Search for the cell housing the specified text and yield its [x, y] center coordinate. 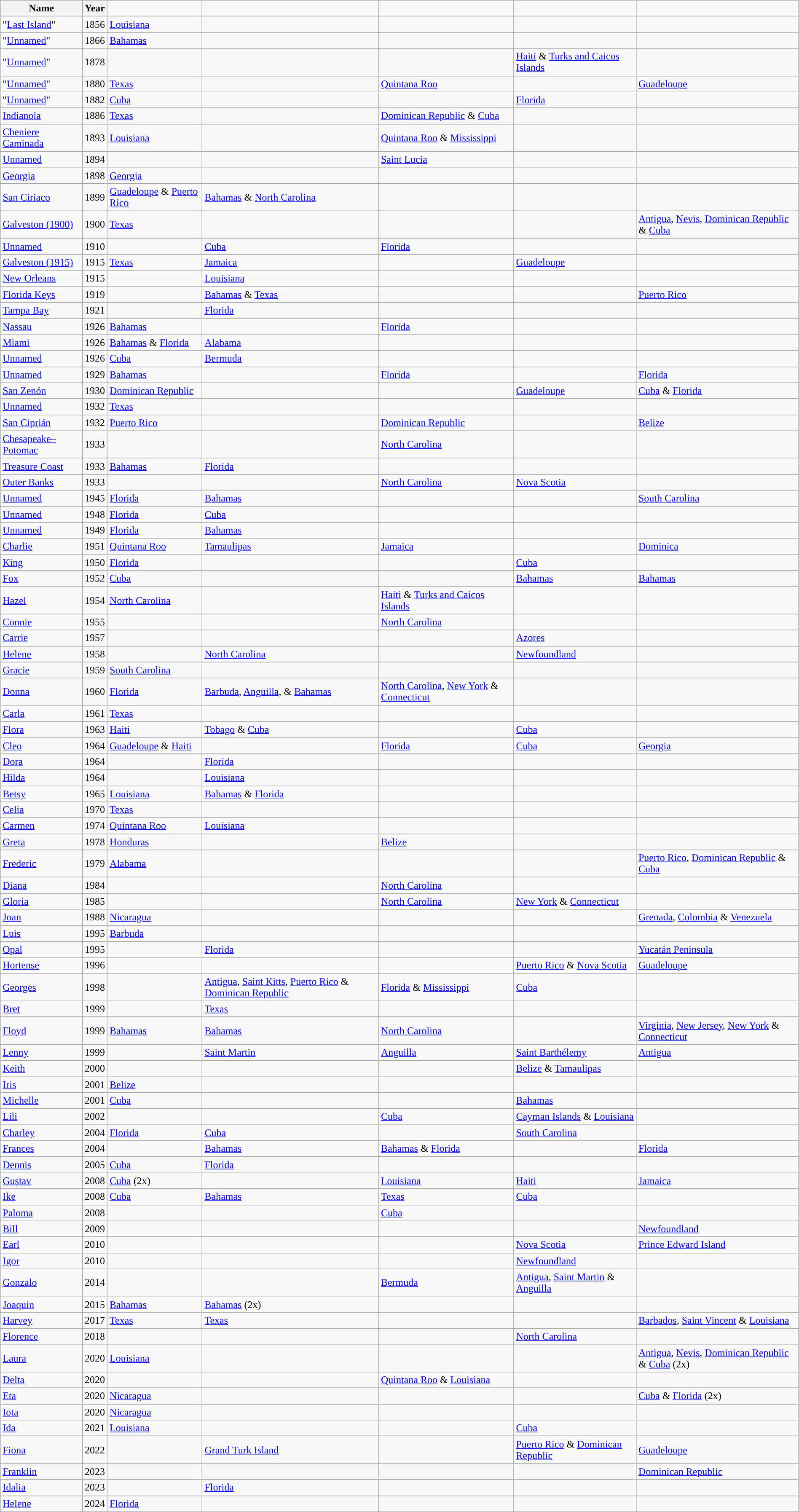
Cuba (2x) [155, 1181]
Bret [41, 1009]
1945 [95, 498]
Earl [41, 1245]
Connie [41, 622]
1886 [95, 116]
Laura [41, 1358]
Charley [41, 1133]
2021 [95, 1428]
Galveston (1915) [41, 263]
Quintana Roo & Mississippi [446, 137]
Name [41, 8]
Saint Martin [290, 1052]
2017 [95, 1320]
Barbados, Saint Vincent & Louisiana [717, 1320]
1921 [95, 311]
Iris [41, 1084]
Tamaulipas [290, 547]
1910 [95, 247]
Puerto Rico & Dominican Republic [575, 1450]
North Carolina, New York & Connecticut [446, 692]
Barbuda, Anguilla, & Bahamas [290, 692]
Cleo [41, 745]
1856 [95, 24]
Belize & Tamaulipas [575, 1068]
Tampa Bay [41, 311]
Saint Lucia [446, 159]
Gracie [41, 670]
Charlie [41, 547]
Ike [41, 1197]
1882 [95, 100]
Opal [41, 949]
1988 [95, 917]
Guadeloupe & Puerto Rico [155, 197]
2002 [95, 1117]
1984 [95, 885]
2015 [95, 1304]
Florida & Mississippi [446, 987]
Iota [41, 1412]
2022 [95, 1450]
2014 [95, 1283]
Florence [41, 1336]
Yucatán Peninsula [717, 949]
Dora [41, 761]
1957 [95, 638]
Guadeloupe & Haiti [155, 745]
1963 [95, 729]
Hilda [41, 777]
Eta [41, 1396]
Chesapeake–Potomac [41, 444]
1974 [95, 826]
2005 [95, 1165]
1898 [95, 175]
1958 [95, 654]
Georges [41, 987]
1970 [95, 810]
Bill [41, 1229]
1949 [95, 531]
Azores [575, 638]
Bahamas & Texas [290, 295]
Joan [41, 917]
Gonzalo [41, 1283]
1951 [95, 547]
San Zenón [41, 391]
"Last Island" [41, 24]
Saint Barthélemy [575, 1052]
Fiona [41, 1450]
Diana [41, 885]
New York & Connecticut [575, 901]
Gustav [41, 1181]
Galveston (1900) [41, 224]
1959 [95, 670]
Grand Turk Island [290, 1450]
1961 [95, 713]
Cuba & Florida [717, 391]
Paloma [41, 1213]
Bahamas (2x) [290, 1304]
1894 [95, 159]
Indianola [41, 116]
Quintana Roo & Louisiana [446, 1380]
Antigua, Nevis, Dominican Republic & Cuba [717, 224]
1985 [95, 901]
Year [95, 8]
Cayman Islands & Louisiana [575, 1117]
Betsy [41, 794]
Carrie [41, 638]
Michelle [41, 1101]
Greta [41, 842]
Anguilla [446, 1052]
1880 [95, 84]
Dominica [717, 547]
Fox [41, 579]
Carmen [41, 826]
1950 [95, 563]
1965 [95, 794]
Puerto Rico, Dominican Republic & Cuba [717, 864]
Flora [41, 729]
1996 [95, 965]
Floyd [41, 1031]
Antigua, Nevis, Dominican Republic & Cuba (2x) [717, 1358]
Joaquin [41, 1304]
1960 [95, 692]
Frederic [41, 864]
Carla [41, 713]
Outer Banks [41, 482]
Celia [41, 810]
Honduras [155, 842]
1878 [95, 62]
Gloria [41, 901]
1929 [95, 375]
Franklin [41, 1472]
1893 [95, 137]
San Ciriaco [41, 197]
1919 [95, 295]
Frances [41, 1149]
Donna [41, 692]
King [41, 563]
Dominican Republic & Cuba [446, 116]
2018 [95, 1336]
Grenada, Colombia & Venezuela [717, 917]
1979 [95, 864]
Idalia [41, 1488]
1930 [95, 391]
1899 [95, 197]
Antigua, Saint Martin & Anguilla [575, 1283]
Hazel [41, 600]
1955 [95, 622]
Luis [41, 933]
1948 [95, 515]
1978 [95, 842]
2009 [95, 1229]
Prince Edward Island [717, 1245]
Puerto Rico & Nova Scotia [575, 965]
1900 [95, 224]
Barbuda [155, 933]
Bahamas & North Carolina [290, 197]
Treasure Coast [41, 466]
Nassau [41, 327]
1952 [95, 579]
Cuba & Florida (2x) [717, 1396]
Lenny [41, 1052]
1998 [95, 987]
Antigua, Saint Kitts, Puerto Rico & Dominican Republic [290, 987]
Delta [41, 1380]
Florida Keys [41, 295]
Virginia, New Jersey, New York & Connecticut [717, 1031]
1954 [95, 600]
Antigua [717, 1052]
Miami [41, 343]
Lili [41, 1117]
1866 [95, 40]
San Ciprián [41, 423]
Ida [41, 1428]
New Orleans [41, 279]
2000 [95, 1068]
Keith [41, 1068]
Igor [41, 1261]
Tobago & Cuba [290, 729]
2024 [95, 1504]
Cheniere Caminada [41, 137]
Hortense [41, 965]
Harvey [41, 1320]
Dennis [41, 1165]
